Detect which cell encompasses the target text, then output its [X, Y] center coordinate. 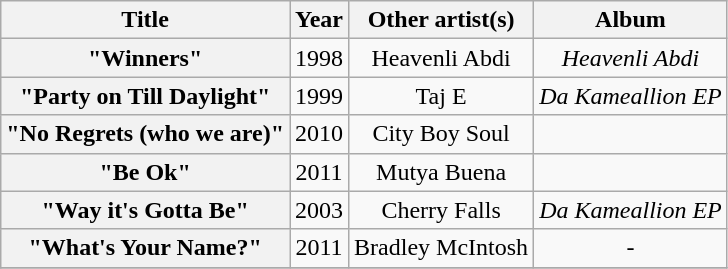
"Way it's Gotta Be" [146, 210]
Taj E [442, 96]
Bradley McIntosh [442, 248]
Title [146, 20]
Album [631, 20]
Cherry Falls [442, 210]
2003 [320, 210]
Year [320, 20]
"What's Your Name?" [146, 248]
"Winners" [146, 58]
"Be Ok" [146, 172]
"No Regrets (who we are)" [146, 134]
City Boy Soul [442, 134]
"Party on Till Daylight" [146, 96]
- [631, 248]
1999 [320, 96]
Other artist(s) [442, 20]
2010 [320, 134]
Mutya Buena [442, 172]
1998 [320, 58]
